Find where the given text appears and provide that cell's center as (X, Y) coordinate. 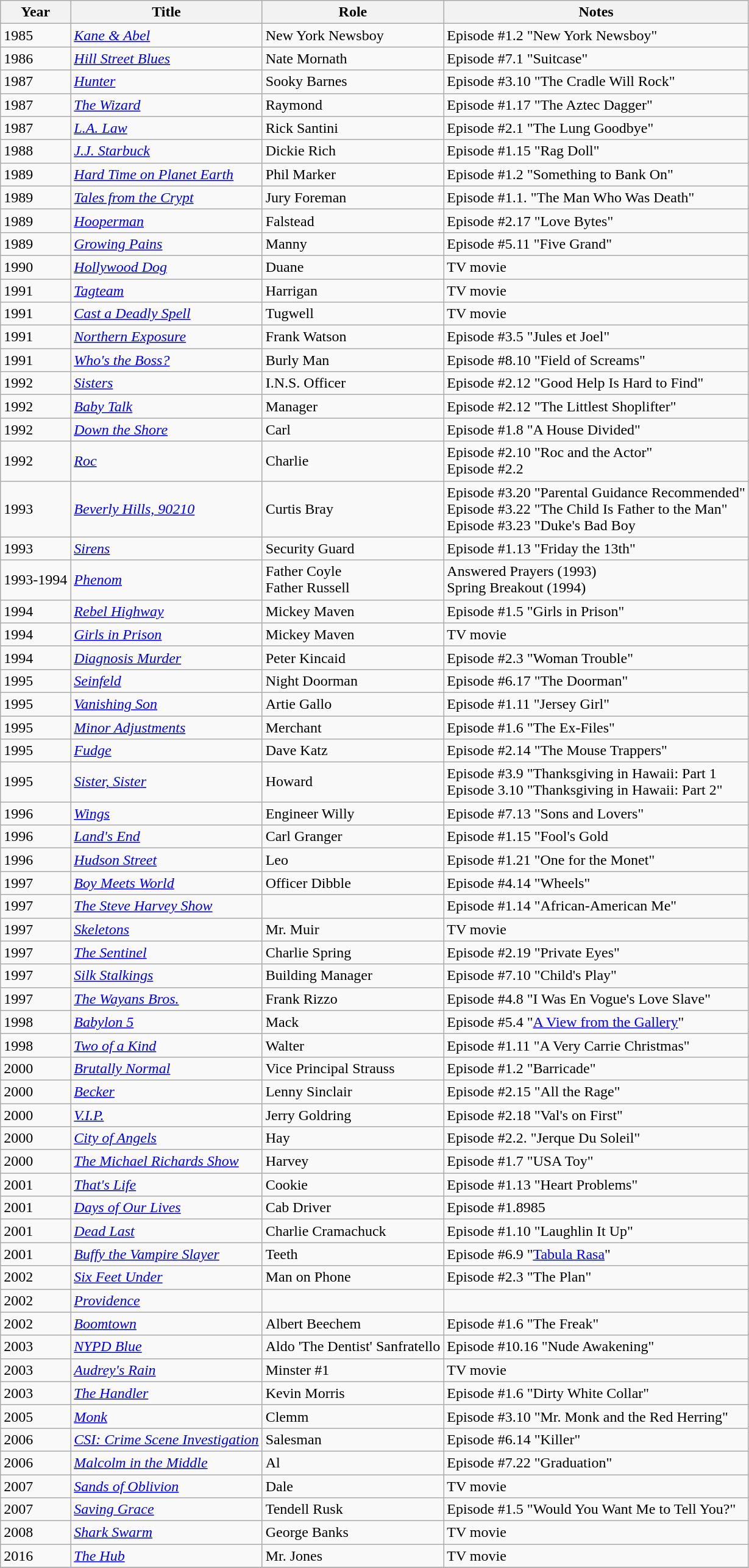
Episode #1.15 "Fool's Gold (596, 837)
Episode #8.10 "Field of Screams" (596, 360)
Notes (596, 12)
Dave Katz (353, 751)
Episode #3.10 "The Cradle Will Rock" (596, 82)
Episode #1.13 "Heart Problems" (596, 1185)
Saving Grace (166, 1509)
Howard (353, 782)
Artie Gallo (353, 704)
Hard Time on Planet Earth (166, 174)
Episode #7.10 "Child's Play" (596, 976)
Phil Marker (353, 174)
Episode #2.10 "Roc and the Actor"Episode #2.2 (596, 461)
Episode #2.17 "Love Bytes" (596, 221)
Cast a Deadly Spell (166, 314)
NYPD Blue (166, 1347)
Babylon 5 (166, 1022)
2016 (35, 1556)
City of Angels (166, 1138)
Buffy the Vampire Slayer (166, 1254)
Lenny Sinclair (353, 1091)
Beverly Hills, 90210 (166, 509)
Title (166, 12)
I.N.S. Officer (353, 383)
Dead Last (166, 1231)
Episode #5.11 "Five Grand" (596, 244)
Episode #1.15 "Rag Doll" (596, 151)
Episode #6.17 "The Doorman" (596, 681)
Episode #1.1. "The Man Who Was Death" (596, 197)
Skeletons (166, 929)
Teeth (353, 1254)
L.A. Law (166, 128)
The Sentinel (166, 953)
1993-1994 (35, 580)
Episode #1.5 "Girls in Prison" (596, 611)
Rick Santini (353, 128)
Cookie (353, 1185)
Episode #7.1 "Suitcase" (596, 59)
Night Doorman (353, 681)
Episode #2.3 "Woman Trouble" (596, 658)
Role (353, 12)
Man on Phone (353, 1277)
The Steve Harvey Show (166, 906)
Hudson Street (166, 860)
Episode #1.6 "Dirty White Collar" (596, 1393)
1988 (35, 151)
Minster #1 (353, 1370)
Leo (353, 860)
That's Life (166, 1185)
Episode #1.11 "Jersey Girl" (596, 704)
Episode #2.1 "The Lung Goodbye" (596, 128)
Hay (353, 1138)
Phenom (166, 580)
Episode #5.4 "A View from the Gallery" (596, 1022)
Episode #10.16 "Nude Awakening" (596, 1347)
Vanishing Son (166, 704)
V.I.P. (166, 1115)
Episode #2.15 "All the Rage" (596, 1091)
The Hub (166, 1556)
Engineer Willy (353, 814)
Episode #1.14 "African-American Me" (596, 906)
Hollywood Dog (166, 267)
Tugwell (353, 314)
Girls in Prison (166, 634)
The Wayans Bros. (166, 999)
Episode #1.6 "The Ex-Files" (596, 727)
Nate Mornath (353, 59)
Episode #3.9 "Thanksgiving in Hawaii: Part 1Episode 3.10 "Thanksgiving in Hawaii: Part 2" (596, 782)
Episode #1.8 "A House Divided" (596, 430)
Building Manager (353, 976)
Becker (166, 1091)
Days of Our Lives (166, 1208)
Episode #2.14 "The Mouse Trappers" (596, 751)
Who's the Boss? (166, 360)
J.J. Starbuck (166, 151)
Raymond (353, 105)
Mr. Muir (353, 929)
George Banks (353, 1533)
Down the Shore (166, 430)
Carl Granger (353, 837)
Episode #3.5 "Jules et Joel" (596, 337)
1985 (35, 35)
Walter (353, 1045)
The Michael Richards Show (166, 1162)
Sister, Sister (166, 782)
Jury Foreman (353, 197)
Boy Meets World (166, 883)
Growing Pains (166, 244)
Mack (353, 1022)
Boomtown (166, 1324)
Carl (353, 430)
Episode #1.21 "One for the Monet" (596, 860)
Diagnosis Murder (166, 658)
Episode #3.20 "Parental Guidance Recommended"Episode #3.22 "The Child Is Father to the Man"Episode #3.23 "Duke's Bad Boy (596, 509)
Kane & Abel (166, 35)
Charlie (353, 461)
Episode #2.19 "Private Eyes" (596, 953)
Episode #2.3 "The Plan" (596, 1277)
Six Feet Under (166, 1277)
Providence (166, 1300)
Audrey's Rain (166, 1370)
Year (35, 12)
Rebel Highway (166, 611)
Episode #2.18 "Val's on First" (596, 1115)
The Wizard (166, 105)
Episode #1.8985 (596, 1208)
Tendell Rusk (353, 1509)
Episode #2.12 "Good Help Is Hard to Find" (596, 383)
Frank Watson (353, 337)
Tales from the Crypt (166, 197)
Episode #7.13 "Sons and Lovers" (596, 814)
1990 (35, 267)
Harvey (353, 1162)
Episode #6.9 "Tabula Rasa" (596, 1254)
Episode #1.11 "A Very Carrie Christmas" (596, 1045)
Episode #1.2 "New York Newsboy" (596, 35)
Jerry Goldring (353, 1115)
Mr. Jones (353, 1556)
The Handler (166, 1393)
Cab Driver (353, 1208)
Hunter (166, 82)
1986 (35, 59)
Silk Stalkings (166, 976)
Episode #2.12 "The Littlest Shoplifter" (596, 406)
Albert Beechem (353, 1324)
Northern Exposure (166, 337)
Episode #1.13 "Friday the 13th" (596, 548)
Tagteam (166, 291)
Roc (166, 461)
Merchant (353, 727)
Land's End (166, 837)
Hooperman (166, 221)
Minor Adjustments (166, 727)
Burly Man (353, 360)
Episode #4.8 "I Was En Vogue's Love Slave" (596, 999)
Charlie Cramachuck (353, 1231)
Hill Street Blues (166, 59)
Frank Rizzo (353, 999)
Episode #1.6 "The Freak" (596, 1324)
Episode #3.10 "Mr. Monk and the Red Herring" (596, 1416)
Al (353, 1463)
Episode #2.2. "Jerque Du Soleil" (596, 1138)
Security Guard (353, 548)
Shark Swarm (166, 1533)
Kevin Morris (353, 1393)
CSI: Crime Scene Investigation (166, 1439)
Sands of Oblivion (166, 1486)
Manager (353, 406)
2005 (35, 1416)
Duane (353, 267)
Episode #1.17 "The Aztec Dagger" (596, 105)
Clemm (353, 1416)
Episode #1.7 "USA Toy" (596, 1162)
Wings (166, 814)
New York Newsboy (353, 35)
Aldo 'The Dentist' Sanfratello (353, 1347)
Seinfeld (166, 681)
Vice Principal Strauss (353, 1068)
Dale (353, 1486)
Episode #4.14 "Wheels" (596, 883)
Manny (353, 244)
Episode #1.2 "Barricade" (596, 1068)
Salesman (353, 1439)
2008 (35, 1533)
Peter Kincaid (353, 658)
Charlie Spring (353, 953)
Episode #1.10 "Laughlin It Up" (596, 1231)
Fudge (166, 751)
Sooky Barnes (353, 82)
Episode #1.5 "Would You Want Me to Tell You?" (596, 1509)
Two of a Kind (166, 1045)
Baby Talk (166, 406)
Officer Dibble (353, 883)
Episode #6.14 "Killer" (596, 1439)
Sisters (166, 383)
Episode #1.2 "Something to Bank On" (596, 174)
Father CoyleFather Russell (353, 580)
Curtis Bray (353, 509)
Brutally Normal (166, 1068)
Answered Prayers (1993)Spring Breakout (1994) (596, 580)
Monk (166, 1416)
Harrigan (353, 291)
Episode #7.22 "Graduation" (596, 1463)
Malcolm in the Middle (166, 1463)
Dickie Rich (353, 151)
Sirens (166, 548)
Falstead (353, 221)
